From the cell containing the given text, extract its center point as (x, y) coordinate. 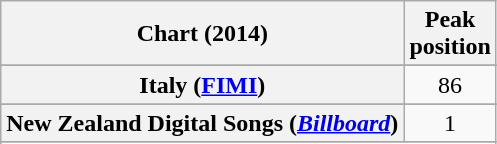
New Zealand Digital Songs (Billboard) (202, 123)
Italy (FIMI) (202, 85)
86 (450, 85)
Chart (2014) (202, 34)
1 (450, 123)
Peakposition (450, 34)
